Search for the cell housing the specified text and yield its [X, Y] center coordinate. 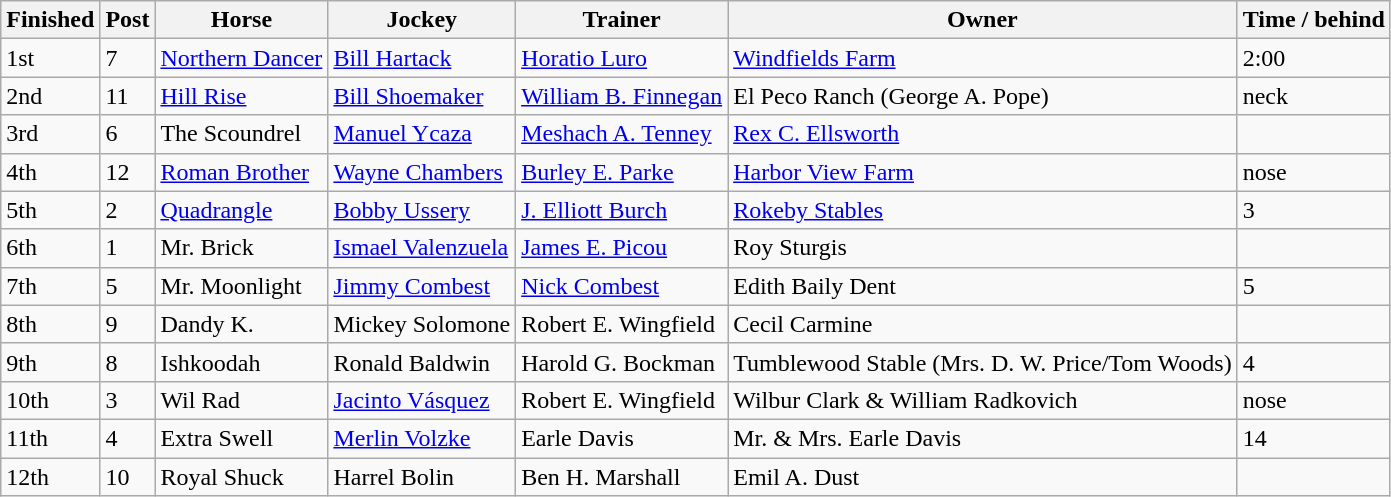
Wayne Chambers [422, 172]
Jockey [422, 20]
Wilbur Clark & William Radkovich [982, 400]
Burley E. Parke [622, 172]
Northern Dancer [242, 58]
7th [50, 286]
Jacinto Vásquez [422, 400]
Manuel Ycaza [422, 134]
Horse [242, 20]
Post [128, 20]
Bobby Ussery [422, 210]
Meshach A. Tenney [622, 134]
Roy Sturgis [982, 248]
J. Elliott Burch [622, 210]
William B. Finnegan [622, 96]
2 [128, 210]
Hill Rise [242, 96]
Mr. Brick [242, 248]
9th [50, 362]
2:00 [1314, 58]
11 [128, 96]
Rex C. Ellsworth [982, 134]
Royal Shuck [242, 477]
11th [50, 438]
Rokeby Stables [982, 210]
Mickey Solomone [422, 324]
Finished [50, 20]
Nick Combest [622, 286]
Bill Hartack [422, 58]
2nd [50, 96]
Time / behind [1314, 20]
Merlin Volzke [422, 438]
Extra Swell [242, 438]
Ronald Baldwin [422, 362]
6 [128, 134]
7 [128, 58]
El Peco Ranch (George A. Pope) [982, 96]
Trainer [622, 20]
Wil Rad [242, 400]
James E. Picou [622, 248]
1st [50, 58]
Jimmy Combest [422, 286]
10th [50, 400]
Harrel Bolin [422, 477]
Harold G. Bockman [622, 362]
6th [50, 248]
Ismael Valenzuela [422, 248]
Horatio Luro [622, 58]
14 [1314, 438]
Quadrangle [242, 210]
1 [128, 248]
8th [50, 324]
Mr. & Mrs. Earle Davis [982, 438]
Dandy K. [242, 324]
Edith Baily Dent [982, 286]
Emil A. Dust [982, 477]
neck [1314, 96]
Earle Davis [622, 438]
Mr. Moonlight [242, 286]
Owner [982, 20]
10 [128, 477]
Ishkoodah [242, 362]
8 [128, 362]
Tumblewood Stable (Mrs. D. W. Price/Tom Woods) [982, 362]
Cecil Carmine [982, 324]
Roman Brother [242, 172]
12 [128, 172]
Ben H. Marshall [622, 477]
Windfields Farm [982, 58]
4th [50, 172]
12th [50, 477]
The Scoundrel [242, 134]
9 [128, 324]
5th [50, 210]
Harbor View Farm [982, 172]
Bill Shoemaker [422, 96]
3rd [50, 134]
